Scan for the cell matching the given text and deliver its (X, Y) coordinate at center. 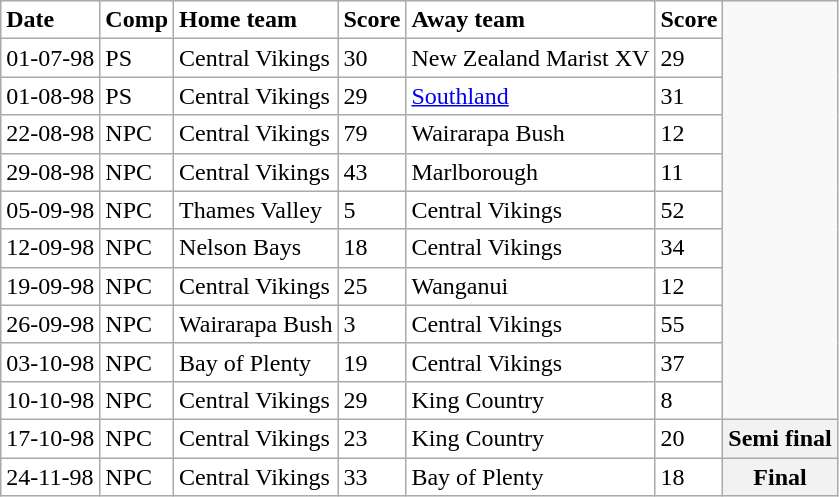
01-07-98 (50, 58)
33 (372, 477)
12-09-98 (50, 248)
Wanganui (530, 286)
Date (50, 20)
52 (689, 210)
Nelson Bays (256, 248)
Away team (530, 20)
Semi final (780, 438)
01-08-98 (50, 96)
31 (689, 96)
34 (689, 248)
Comp (137, 20)
03-10-98 (50, 362)
Final (780, 477)
Marlborough (530, 172)
05-09-98 (50, 210)
22-08-98 (50, 134)
Home team (256, 20)
8 (689, 400)
20 (689, 438)
11 (689, 172)
25 (372, 286)
29-08-98 (50, 172)
17-10-98 (50, 438)
New Zealand Marist XV (530, 58)
Thames Valley (256, 210)
23 (372, 438)
3 (372, 324)
37 (689, 362)
Southland (530, 96)
55 (689, 324)
30 (372, 58)
5 (372, 210)
24-11-98 (50, 477)
10-10-98 (50, 400)
19 (372, 362)
79 (372, 134)
43 (372, 172)
26-09-98 (50, 324)
19-09-98 (50, 286)
